From the cell containing the given text, extract its center point as (x, y) coordinate. 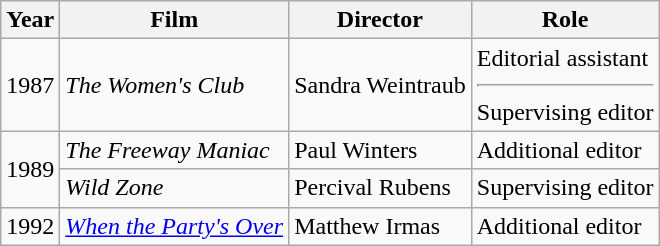
When the Party's Over (174, 226)
The Women's Club (174, 85)
Sandra Weintraub (380, 85)
Year (30, 20)
Paul Winters (380, 150)
Percival Rubens (380, 188)
1989 (30, 169)
Wild Zone (174, 188)
1992 (30, 226)
Director (380, 20)
Editorial assistantSupervising editor (565, 85)
1987 (30, 85)
The Freeway Maniac (174, 150)
Film (174, 20)
Role (565, 20)
Supervising editor (565, 188)
Matthew Irmas (380, 226)
